From the cell containing the given text, extract its center point as (X, Y) coordinate. 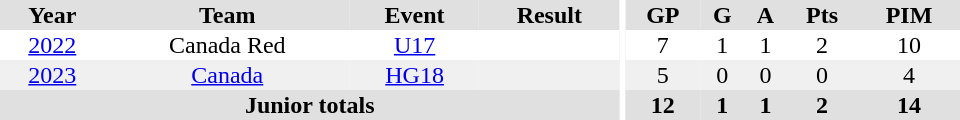
4 (909, 75)
HG18 (414, 75)
Pts (822, 15)
GP (664, 15)
G (722, 15)
5 (664, 75)
Year (52, 15)
Event (414, 15)
12 (664, 105)
PIM (909, 15)
7 (664, 45)
2022 (52, 45)
Team (228, 15)
14 (909, 105)
10 (909, 45)
Canada Red (228, 45)
A (766, 15)
Canada (228, 75)
Result (549, 15)
2023 (52, 75)
U17 (414, 45)
Junior totals (310, 105)
